Capture the cell that displays the provided text and extract its [X, Y] central coordinate. 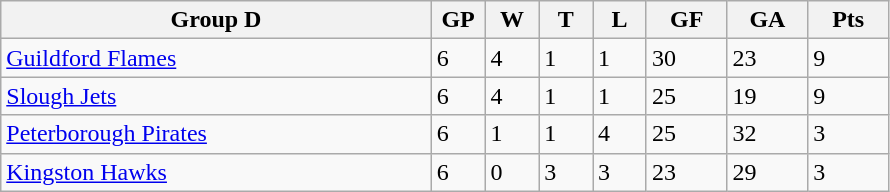
L [620, 20]
Pts [848, 20]
0 [512, 172]
GF [686, 20]
Guildford Flames [216, 58]
GA [768, 20]
GP [458, 20]
Slough Jets [216, 96]
29 [768, 172]
30 [686, 58]
W [512, 20]
T [566, 20]
19 [768, 96]
Group D [216, 20]
Peterborough Pirates [216, 134]
Kingston Hawks [216, 172]
32 [768, 134]
